From the cell containing the given text, extract its center point as (x, y) coordinate. 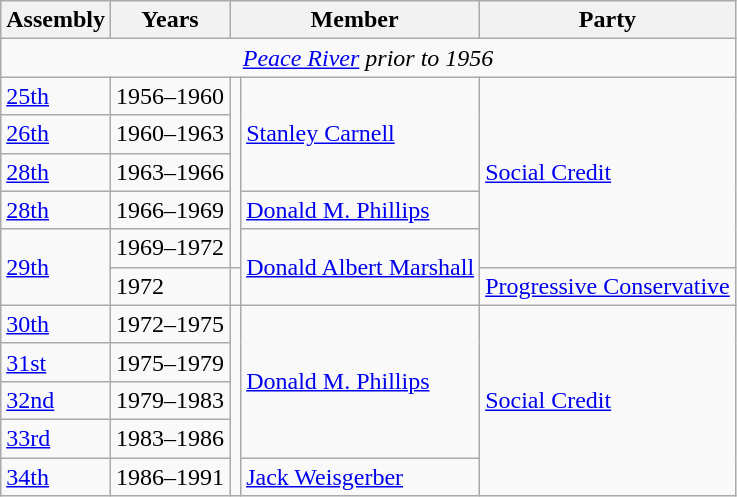
Assembly (56, 20)
1972–1975 (170, 324)
1986–1991 (170, 477)
Stanley Carnell (360, 134)
1975–1979 (170, 362)
32nd (56, 400)
1963–1966 (170, 172)
1969–1972 (170, 248)
29th (56, 267)
34th (56, 477)
Donald Albert Marshall (360, 267)
33rd (56, 438)
26th (56, 134)
1960–1963 (170, 134)
1972 (170, 286)
1966–1969 (170, 210)
1979–1983 (170, 400)
25th (56, 96)
1983–1986 (170, 438)
Progressive Conservative (608, 286)
1956–1960 (170, 96)
Member (355, 20)
31st (56, 362)
Peace River prior to 1956 (368, 58)
Jack Weisgerber (360, 477)
Party (608, 20)
Years (170, 20)
30th (56, 324)
